Pinpoint the cell where the given text exists, returning its [x, y] midpoint coordinate. 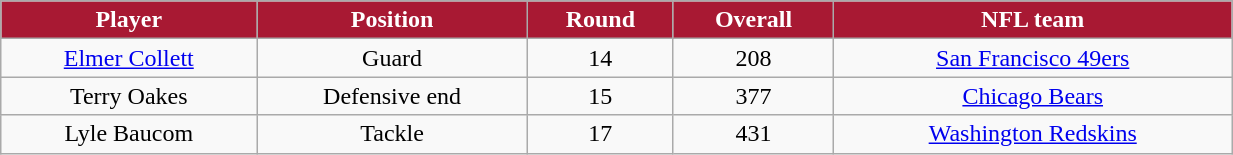
San Francisco 49ers [1033, 58]
Player [129, 20]
377 [753, 96]
14 [600, 58]
431 [753, 134]
Tackle [392, 134]
Terry Oakes [129, 96]
Elmer Collett [129, 58]
Chicago Bears [1033, 96]
Overall [753, 20]
Round [600, 20]
Defensive end [392, 96]
NFL team [1033, 20]
Washington Redskins [1033, 134]
208 [753, 58]
17 [600, 134]
Guard [392, 58]
Lyle Baucom [129, 134]
Position [392, 20]
15 [600, 96]
